Search for the cell housing the specified text and yield its (x, y) center coordinate. 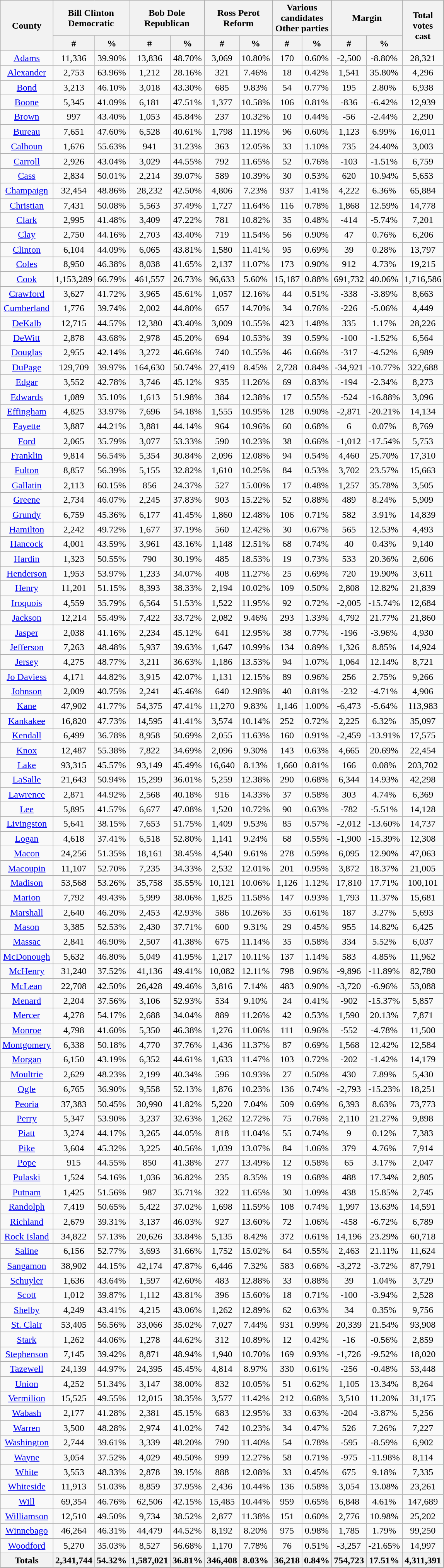
252 (287, 721)
Monroe (27, 1030)
36.78% (111, 736)
-8.59% (384, 1443)
53.90% (111, 1118)
1,323 (73, 559)
18,161 (149, 853)
3,915 (149, 677)
McDonough (27, 957)
334 (349, 942)
5,430 (423, 1074)
93,315 (73, 765)
5,632 (73, 957)
15.60% (255, 1295)
7,914 (423, 1148)
41.16% (111, 632)
5,256 (423, 1413)
12.72% (255, 1118)
363 (222, 146)
1,676 (73, 146)
3,211 (149, 662)
46.10% (111, 87)
41.72% (111, 294)
15,299 (149, 780)
975 (287, 1531)
10.26% (255, 912)
8,871 (149, 1354)
0.44% (317, 117)
6,095 (349, 853)
23.29% (384, 1236)
6,104 (73, 250)
Morgan (27, 1060)
Lawrence (27, 794)
51.15% (111, 588)
Fulton (27, 471)
1,580 (222, 250)
2,606 (423, 559)
47.51% (187, 102)
34.33% (187, 868)
76 (287, 1546)
-9,896 (349, 971)
3,702 (349, 471)
43.04% (111, 161)
52.70% (111, 868)
1,089 (73, 397)
51.75% (187, 824)
18,020 (423, 1354)
41.82% (187, 1104)
33.84% (187, 1236)
LaSalle (27, 780)
21.27% (384, 1118)
6,789 (423, 1222)
3,574 (222, 721)
187 (349, 912)
12.16% (255, 294)
7,422 (149, 618)
3,137 (149, 1222)
DeKalb (27, 323)
2,841 (73, 942)
16,011 (423, 132)
2,241 (149, 692)
50.94% (111, 780)
0.95% (317, 868)
21.77% (384, 618)
8.45% (255, 367)
1,436 (222, 1045)
Macon (27, 853)
3.27% (384, 912)
2,728 (287, 367)
5,220 (222, 1104)
48.48% (111, 647)
10.58% (255, 102)
4.61% (384, 1501)
1,186 (222, 662)
39.61% (111, 1443)
9.61% (255, 853)
55.38% (111, 750)
-16.88% (384, 397)
12.48% (255, 515)
37.95% (187, 1487)
582 (349, 515)
Calhoun (27, 146)
43.16% (187, 544)
1,868 (349, 205)
5,753 (423, 441)
11.38% (255, 1516)
1,146 (287, 706)
6,446 (222, 1266)
3.91% (384, 515)
25.70% (384, 456)
8.20% (255, 1531)
9.30% (255, 750)
856 (149, 485)
41.95% (187, 957)
2,204 (73, 1001)
Effingham (27, 411)
-1.52% (384, 338)
44.21% (111, 426)
5,155 (149, 471)
40.56% (187, 1148)
41.60% (111, 1030)
14,134 (423, 411)
11.59% (255, 1207)
90 (287, 809)
4,540 (222, 853)
10.80% (255, 58)
997 (73, 117)
10.98% (384, 1516)
1,727 (222, 205)
-204 (349, 1413)
35.03% (111, 1546)
8.03% (255, 1560)
2,214 (149, 176)
52.77% (111, 1251)
75 (287, 1118)
County (27, 26)
1.00% (317, 706)
Logan (27, 839)
15.00% (255, 485)
White (27, 1472)
6,338 (73, 1045)
19.90% (384, 573)
8.24% (384, 500)
Pulaski (27, 1178)
37,383 (73, 1104)
37.71% (187, 927)
2,776 (349, 1516)
-0.56% (384, 1339)
17,575 (423, 736)
2,009 (73, 692)
3,505 (423, 485)
3,510 (349, 1399)
3,225 (149, 1148)
12.53% (384, 529)
6,499 (73, 736)
-4.78% (384, 1030)
47 (349, 235)
14.93% (384, 780)
143 (287, 750)
11.42% (255, 1399)
8.13% (255, 765)
-2,005 (349, 603)
Hancock (27, 544)
Margin (367, 18)
10,121 (222, 883)
42.14% (111, 353)
560 (222, 529)
33.97% (111, 411)
17.71% (384, 883)
-782 (349, 809)
1.09% (317, 1192)
37.49% (187, 205)
41.77% (111, 706)
28,232 (149, 190)
85 (287, 824)
35.10% (111, 397)
12.27% (255, 1457)
-3,257 (349, 1546)
38,902 (73, 1266)
1.33% (317, 618)
44.09% (111, 250)
11.64% (255, 205)
40.61% (187, 132)
46.07% (111, 500)
Perry (27, 1118)
21,005 (423, 868)
46.31% (111, 1531)
48.33% (111, 1472)
527 (222, 485)
5,347 (73, 1118)
-3,720 (349, 986)
322 (222, 1192)
45.57% (111, 765)
87,791 (423, 1266)
596 (222, 1074)
346,408 (222, 1560)
379 (349, 1148)
14,997 (423, 1546)
3,009 (222, 323)
2,194 (222, 588)
11.41% (255, 250)
9,898 (423, 1118)
12,308 (423, 839)
45.20% (187, 338)
4,311,391 (423, 1560)
14,179 (423, 1060)
Kankakee (27, 721)
7,335 (423, 1472)
11.27% (255, 573)
2,436 (222, 1487)
38.06% (187, 897)
51.53% (187, 603)
423 (287, 323)
41.28% (111, 1413)
212 (287, 1399)
11.14% (255, 942)
24,139 (73, 1369)
1,112 (149, 1295)
3,887 (73, 426)
45.61% (187, 294)
-338 (349, 294)
Bill ClintonDemocratic (91, 18)
69,354 (73, 1501)
Pope (27, 1163)
9.31% (255, 927)
-6.96% (384, 986)
36.82% (187, 1178)
12.89% (255, 1310)
Macoupin (27, 868)
4,770 (149, 1045)
41.09% (111, 102)
3,729 (423, 1280)
53,088 (423, 986)
51.35% (111, 853)
Adams (27, 58)
8,114 (423, 1457)
-0.48% (384, 1369)
277 (222, 1163)
2,955 (73, 353)
Totals (27, 1560)
46.03% (187, 1222)
13,836 (149, 58)
-902 (349, 1001)
26,428 (149, 986)
44.52% (187, 1531)
Bureau (27, 132)
335 (349, 323)
10.94% (384, 176)
-21.65% (384, 1546)
15.02% (255, 1251)
Shelby (27, 1310)
533 (349, 559)
8.63% (384, 1104)
4,792 (349, 618)
2,113 (73, 485)
3,018 (149, 87)
32.82% (187, 471)
Various candidatesOther parties (302, 18)
10.70% (255, 1354)
2,065 (73, 441)
1,677 (149, 529)
6,848 (349, 1501)
4,806 (222, 190)
14,196 (349, 1236)
18,251 (423, 1089)
0.12% (384, 1133)
44.57% (111, 323)
Hardin (27, 559)
8,950 (73, 264)
Vermilion (27, 1399)
45.49% (187, 765)
95 (287, 250)
McHenry (27, 971)
20.13% (384, 1015)
50.01% (111, 176)
8.42% (255, 1236)
54.18% (187, 411)
912 (349, 264)
7.89% (384, 1074)
30.84% (187, 456)
6,344 (349, 780)
11.40% (255, 1443)
24 (287, 1001)
11.63% (255, 736)
147 (287, 897)
12,380 (149, 323)
0.89% (317, 647)
99,250 (423, 1531)
1,212 (149, 73)
2,047 (423, 1163)
18.37% (384, 868)
93,149 (149, 765)
-317 (349, 353)
3,872 (349, 868)
2.75% (384, 677)
589 (222, 176)
3,385 (73, 927)
3,213 (73, 87)
44.05% (187, 1133)
3,077 (149, 441)
4,222 (349, 190)
34.04% (187, 1015)
2,110 (349, 1118)
35,758 (149, 883)
10.39% (255, 176)
164,630 (149, 367)
8,273 (423, 382)
42 (287, 1015)
42.07% (187, 677)
13.60% (255, 1222)
36.90% (111, 1089)
Clinton (27, 250)
8,192 (222, 1531)
48.77% (111, 662)
11,107 (73, 868)
1,776 (73, 308)
Jackson (27, 618)
5,693 (423, 912)
49.55% (111, 1399)
44.97% (111, 1369)
2,381 (149, 1413)
47.60% (111, 132)
96 (287, 132)
3,029 (149, 161)
52.80% (187, 839)
43.19% (111, 1060)
44.16% (111, 235)
1,590 (349, 1015)
87 (287, 1045)
47.08% (187, 809)
0.98% (317, 1531)
1,217 (222, 957)
12.51% (255, 544)
-3.87% (384, 1413)
-6.72% (384, 1222)
5,345 (73, 102)
-595 (349, 1443)
11,336 (73, 58)
56 (287, 235)
3,577 (222, 1399)
6,425 (423, 927)
0.35% (384, 1310)
51.34% (111, 1383)
3,274 (73, 1133)
1,524 (73, 1178)
43.06% (187, 1310)
203,702 (423, 765)
657 (222, 308)
47,902 (73, 706)
2,926 (73, 161)
Stark (27, 1339)
-4.52% (384, 353)
25 (287, 573)
2,245 (149, 500)
2,640 (73, 912)
586 (222, 912)
24.40% (384, 146)
9,734 (149, 1516)
53.26% (111, 883)
2,974 (149, 1428)
43.41% (111, 1310)
11.06% (255, 1030)
685 (222, 87)
48.70% (187, 58)
16,820 (73, 721)
116 (287, 205)
2,995 (73, 220)
735 (349, 146)
2,871 (73, 794)
18.53% (255, 559)
14,778 (423, 205)
37.41% (111, 839)
5,135 (222, 1236)
Lake (27, 765)
13.07% (255, 1148)
Cook (27, 279)
173 (287, 264)
Johnson (27, 692)
46.20% (111, 912)
50.74% (187, 367)
14,924 (423, 647)
290 (287, 780)
640 (222, 692)
312 (222, 1339)
1,141 (222, 839)
44.06% (111, 1339)
21,839 (423, 588)
438 (349, 1192)
10.96% (255, 426)
-15.23% (384, 1089)
62,506 (149, 1501)
1,057 (222, 294)
888 (222, 1472)
Massac (27, 942)
955 (349, 927)
Woodford (27, 1546)
39.87% (111, 1295)
6,156 (73, 1251)
999 (222, 1457)
6,150 (73, 1060)
38.00% (187, 1383)
12.11% (255, 971)
4.76% (384, 1148)
Rock Island (27, 1236)
7,227 (423, 1428)
Pike (27, 1148)
28,226 (423, 323)
47.41% (187, 706)
44,479 (149, 1531)
41.57% (111, 809)
50.45% (111, 1104)
13.34% (384, 1383)
65 (349, 1163)
408 (222, 573)
51 (287, 1383)
489 (349, 500)
7,027 (222, 1325)
3,604 (73, 1148)
6,902 (423, 1443)
2,430 (149, 927)
-3.89% (384, 294)
17.34% (384, 1178)
10.25% (255, 471)
14,737 (423, 824)
20.36% (384, 559)
43.64% (111, 1280)
1,123 (349, 132)
-2,459 (349, 736)
6,528 (149, 132)
46.90% (111, 942)
Scott (27, 1295)
147,689 (423, 1501)
8,769 (423, 426)
6,369 (423, 794)
935 (222, 382)
889 (222, 1015)
2,137 (222, 264)
48.28% (111, 1428)
7,792 (73, 897)
5,909 (423, 500)
42,174 (149, 1266)
4,906 (423, 692)
987 (149, 1192)
15,525 (73, 1399)
15,187 (287, 279)
60,718 (423, 1236)
10.05% (255, 1383)
35.80% (384, 73)
1.10% (317, 146)
8,859 (149, 1487)
Tazewell (27, 1369)
0.43% (384, 544)
12,510 (73, 1516)
45.15% (187, 1413)
12,015 (149, 1399)
Mercer (27, 1015)
Edgar (27, 382)
600 (222, 927)
12,715 (73, 323)
1,039 (222, 1148)
8,721 (423, 662)
9,558 (149, 1089)
11.54% (255, 235)
-8.80% (384, 58)
0.28% (384, 250)
Fayette (27, 426)
41.02% (187, 1428)
92 (287, 603)
Douglas (27, 353)
9 (349, 1133)
Brown (27, 117)
51.98% (187, 397)
-4.71% (384, 692)
2,703 (149, 235)
33,066 (149, 1325)
56.56% (111, 1325)
St. Clair (27, 1325)
55 (287, 1133)
2,242 (73, 529)
45.84% (187, 117)
5,937 (149, 647)
10.53% (255, 338)
34.69% (187, 750)
256 (349, 677)
113,983 (423, 706)
Piatt (27, 1133)
12,214 (73, 618)
Henry (27, 588)
2,507 (149, 942)
3,265 (149, 1133)
2,805 (423, 1178)
49.72% (111, 529)
1,036 (149, 1178)
0.54% (317, 456)
12.98% (255, 692)
45.36% (111, 515)
14,839 (423, 515)
32,454 (73, 190)
-2,500 (349, 58)
17,810 (349, 883)
24,256 (73, 853)
Will (27, 1501)
-414 (349, 220)
Menard (27, 1001)
526 (349, 1428)
Total votes cast (423, 26)
683 (222, 1413)
Bob DoleRepublican (167, 18)
12,584 (423, 1045)
41.45% (187, 515)
1,425 (73, 1192)
4,460 (349, 456)
1,326 (349, 647)
14.70% (255, 308)
5,563 (149, 205)
8,857 (73, 471)
41.41% (187, 721)
3,106 (149, 1001)
89 (287, 677)
33.72% (187, 618)
2,688 (149, 1015)
12,939 (423, 102)
4,449 (423, 308)
964 (222, 426)
McLean (27, 986)
1,064 (349, 662)
4,171 (73, 677)
21,643 (73, 780)
-6,473 (349, 706)
2,082 (222, 618)
7,653 (149, 824)
5,259 (222, 780)
4,249 (73, 1310)
1,785 (349, 1531)
1,170 (222, 1546)
2,734 (73, 500)
22,454 (423, 750)
931 (287, 1325)
Sangamon (27, 1266)
53.33% (187, 441)
1.17% (384, 323)
1,698 (222, 1207)
941 (149, 146)
Mason (27, 927)
7,431 (73, 205)
52.53% (111, 927)
303 (349, 794)
1,053 (149, 117)
12.82% (384, 588)
44.17% (111, 1133)
10.11% (255, 957)
0.73% (317, 559)
44.80% (187, 308)
37.56% (111, 1001)
Cass (27, 176)
17,310 (423, 456)
51.56% (111, 1192)
Whiteside (27, 1487)
4,493 (423, 529)
10.06% (255, 883)
11.19% (255, 132)
31,240 (73, 971)
0.67% (317, 529)
0.08% (384, 765)
6,352 (149, 1060)
27,419 (222, 367)
38.15% (111, 824)
48.94% (187, 1354)
36.63% (187, 662)
10 (287, 117)
42.15% (187, 1501)
2,290 (423, 117)
2,199 (149, 1074)
2,750 (73, 235)
8,958 (149, 736)
28,321 (423, 58)
641 (222, 632)
2,859 (423, 1339)
37.83% (187, 500)
8,393 (149, 588)
25,202 (423, 1516)
293 (287, 618)
11,500 (423, 1030)
31,175 (423, 1399)
Marion (27, 897)
-10.77% (384, 367)
237 (222, 117)
39.15% (187, 1472)
7,651 (73, 132)
69 (287, 382)
0.65% (317, 1501)
27 (287, 1074)
1,409 (222, 824)
9.10% (255, 1001)
12,487 (73, 750)
23.57% (384, 471)
740 (222, 353)
590 (222, 441)
30.19% (187, 559)
54.16% (111, 1178)
3,552 (73, 382)
Union (27, 1383)
7,235 (149, 868)
8,527 (149, 1546)
111 (287, 1030)
20.69% (384, 750)
11.47% (255, 1060)
3,237 (149, 1118)
44 (287, 294)
927 (222, 1222)
1.48% (317, 323)
6,393 (349, 1104)
3,816 (222, 986)
14.82% (384, 927)
4,618 (73, 839)
694 (222, 338)
10.32% (255, 117)
2,834 (73, 176)
278 (287, 853)
1,876 (222, 1089)
43.59% (111, 544)
Franklin (27, 456)
1,377 (222, 102)
46.66% (187, 353)
3,611 (423, 573)
-524 (349, 397)
2,453 (149, 912)
1.79% (384, 1531)
60.15% (111, 485)
6.32% (384, 721)
742 (222, 1428)
38.35% (187, 1399)
3,003 (423, 146)
Stephenson (27, 1354)
56.68% (187, 1546)
46,264 (73, 1531)
47,063 (423, 853)
Crawford (27, 294)
41.48% (111, 220)
13.08% (384, 1487)
49.41% (187, 971)
2,808 (349, 588)
Wabash (27, 1413)
39.90% (111, 58)
137 (287, 957)
20,339 (349, 1325)
Alexander (27, 73)
798 (287, 971)
6,037 (423, 942)
4,559 (73, 603)
53,568 (73, 883)
-2,793 (349, 1089)
1,276 (222, 1030)
Williamson (27, 1516)
37.19% (187, 529)
45.32% (111, 1148)
134 (287, 647)
1.07% (317, 662)
2,629 (73, 1074)
Grundy (27, 515)
322,688 (423, 367)
7,145 (73, 1354)
-3,272 (349, 1266)
1,148 (222, 544)
41,136 (149, 971)
62 (287, 1310)
38.52% (187, 1516)
-15.37% (384, 1001)
35.55% (187, 883)
4,278 (73, 1015)
3,746 (149, 382)
2,745 (423, 1192)
3,693 (149, 1251)
9,814 (73, 456)
5,999 (149, 897)
4,930 (423, 632)
26.73% (187, 279)
719 (222, 235)
52.93% (187, 1001)
82,780 (423, 971)
9.46% (255, 618)
55.49% (111, 618)
8.85% (384, 647)
10.93% (255, 1074)
96,633 (222, 279)
40.34% (187, 1074)
47.87% (187, 1266)
6.36% (384, 190)
5.52% (384, 942)
4,814 (222, 1369)
10.99% (255, 647)
3.17% (384, 1163)
2,002 (149, 308)
36.81% (187, 1560)
-5.06% (384, 308)
792 (222, 161)
1,278 (149, 1339)
903 (222, 500)
Ogle (27, 1089)
54.32% (111, 1560)
8,264 (423, 1383)
6,181 (149, 102)
Clark (27, 220)
4,001 (73, 544)
3,500 (73, 1428)
1,997 (349, 1207)
-1.42% (384, 1060)
6,206 (423, 235)
32.63% (187, 1118)
-17.54% (384, 441)
36.01% (187, 780)
Hamilton (27, 529)
14,128 (423, 809)
14,595 (149, 721)
-34,921 (349, 367)
38.45% (187, 853)
54,375 (149, 706)
915 (73, 1163)
44.82% (111, 677)
160 (287, 736)
100,101 (423, 883)
170 (287, 58)
2,177 (73, 1413)
39.63% (187, 647)
0.99% (317, 1325)
850 (149, 1163)
10.02% (255, 588)
42,298 (423, 780)
6,677 (149, 809)
48.86% (111, 190)
Livingston (27, 824)
0.07% (384, 426)
35.02% (187, 1325)
54.17% (111, 1015)
36,218 (287, 1560)
-2,871 (349, 411)
4,215 (149, 1310)
37 (287, 794)
509 (287, 1104)
2,877 (222, 1516)
Iroquois (27, 603)
37.76% (187, 1045)
9.53% (255, 824)
691,732 (349, 279)
754,723 (349, 1560)
3,272 (149, 353)
-1,012 (349, 441)
7,201 (423, 220)
Ross PerotReform (238, 18)
1,541 (349, 73)
959 (287, 1501)
-9.52% (384, 1354)
5,641 (73, 824)
1,752 (222, 1251)
485 (222, 559)
11.04% (255, 1133)
5,895 (73, 809)
-3.96% (384, 632)
4,825 (73, 411)
12.15% (255, 677)
3,096 (423, 397)
66.79% (111, 279)
-13.60% (384, 824)
3,627 (73, 294)
-56 (349, 117)
9.18% (384, 1472)
DeWitt (27, 338)
2,341,744 (73, 1560)
42.93% (187, 912)
-226 (349, 308)
Moultrie (27, 1074)
1,555 (222, 411)
7.23% (255, 190)
235 (222, 1178)
43.68% (111, 338)
65,884 (423, 190)
128 (287, 411)
12.88% (255, 1280)
3,881 (149, 426)
0.62% (317, 1383)
31.23% (187, 146)
31.66% (187, 1251)
-6.42% (384, 102)
35.71% (187, 1192)
35.78% (384, 485)
3,961 (149, 544)
Coles (27, 264)
12,684 (423, 603)
6,989 (423, 353)
396 (222, 1295)
Greene (27, 500)
39.74% (111, 308)
Randolph (27, 1207)
-5.74% (384, 220)
372 (287, 1236)
1,012 (73, 1295)
46 (287, 353)
1,633 (222, 1060)
10.72% (255, 809)
11.95% (255, 603)
0.91% (317, 736)
Cumberland (27, 308)
39.31% (111, 1222)
9,266 (423, 677)
Saline (27, 1251)
40.06% (384, 279)
1,568 (349, 1045)
53.97% (111, 573)
1,587,021 (149, 1560)
1,131 (222, 677)
21.11% (384, 1251)
-3.94% (384, 1295)
Richland (27, 1222)
34.07% (187, 573)
1,105 (349, 1383)
2.80% (384, 87)
50.08% (111, 205)
1,520 (222, 809)
7,263 (73, 647)
Jersey (27, 662)
Marshall (27, 912)
48.23% (111, 1074)
2,679 (73, 1222)
19,215 (423, 264)
-975 (349, 1457)
41.65% (187, 264)
781 (222, 220)
6,177 (149, 515)
Wayne (27, 1457)
Schuyler (27, 1280)
Knox (27, 750)
-458 (349, 1222)
37.02% (187, 1207)
14,591 (423, 1207)
-202 (349, 1060)
10,082 (222, 971)
2,568 (149, 794)
Montgomery (27, 1045)
2,744 (73, 1443)
7,822 (149, 750)
-11.89% (384, 971)
48.20% (187, 1443)
Gallatin (27, 485)
-2,012 (349, 824)
-2.34% (384, 382)
1,825 (222, 897)
7.46% (255, 73)
4,296 (423, 73)
2,528 (423, 1295)
47.73% (111, 721)
488 (349, 1178)
10.89% (255, 1339)
9,756 (423, 1310)
10.14% (255, 721)
50.69% (187, 736)
9.24% (255, 839)
4,798 (73, 1030)
40.18% (187, 794)
11,962 (423, 957)
DuPage (27, 367)
7,419 (73, 1207)
Jefferson (27, 647)
4.73% (384, 264)
1,860 (222, 515)
42.60% (187, 1280)
39.97% (111, 367)
916 (222, 794)
12.05% (255, 146)
Champaign (27, 190)
Warren (27, 1428)
1,522 (222, 603)
937 (287, 190)
620 (349, 176)
Lee (27, 809)
49.46% (187, 986)
13.53% (255, 662)
44.15% (111, 1266)
8,038 (149, 264)
21,860 (423, 618)
6.99% (384, 132)
20,626 (149, 1236)
-16 (349, 1339)
1.41% (317, 190)
14.33% (255, 794)
1,233 (149, 573)
-1.51% (384, 161)
720 (349, 573)
6,065 (149, 250)
2,234 (149, 632)
0.57% (317, 824)
11,913 (73, 1487)
Boone (27, 102)
2,753 (73, 73)
7,696 (149, 411)
Henderson (27, 573)
40.75% (111, 692)
30,990 (149, 1104)
56.54% (111, 456)
1,257 (349, 485)
12.59% (384, 205)
1,647 (222, 647)
5,653 (423, 176)
Kane (27, 706)
-103 (349, 161)
7.14% (255, 986)
-5.51% (384, 809)
7.32% (255, 1266)
9,140 (423, 544)
8.97% (255, 1369)
Kendall (27, 736)
Winnebago (27, 1531)
-20.21% (384, 411)
1.04% (384, 1280)
5,350 (149, 1030)
43.30% (187, 87)
-232 (349, 692)
-256 (349, 1369)
330 (287, 1369)
49.43% (111, 897)
50.65% (111, 1207)
Peoria (27, 1104)
44.14% (187, 426)
1,126 (287, 883)
50.18% (111, 1045)
44.61% (187, 1060)
6,938 (423, 87)
1,716,586 (423, 279)
103 (287, 1060)
13.63% (384, 1207)
Putnam (27, 1192)
461,557 (149, 279)
11,270 (222, 706)
Carroll (27, 161)
45.46% (187, 692)
2,055 (222, 736)
4,029 (149, 1457)
-2.44% (384, 117)
21.54% (384, 1325)
818 (222, 1133)
73,773 (423, 1104)
-836 (349, 102)
3,409 (149, 220)
Madison (27, 883)
1,793 (349, 897)
169 (287, 1354)
-1,900 (349, 839)
15.22% (255, 500)
7,383 (423, 1133)
430 (349, 1074)
-194 (349, 382)
1,636 (73, 1280)
-15.39% (384, 839)
53,448 (423, 1369)
17.51% (384, 1560)
12.14% (384, 662)
7.78% (255, 1546)
6,518 (149, 839)
6 (349, 426)
5.60% (255, 279)
39.42% (111, 1354)
1,798 (222, 132)
Ford (27, 441)
22,708 (73, 986)
-3.72% (384, 1266)
23,261 (423, 1487)
42.78% (111, 382)
1,610 (222, 471)
0.47% (317, 1428)
8,663 (423, 294)
38.33% (187, 588)
5,270 (73, 1546)
16,640 (222, 765)
53,405 (73, 1325)
15,681 (423, 897)
6,765 (73, 1089)
3,965 (149, 294)
321 (222, 73)
44.62% (187, 1339)
5,354 (149, 456)
534 (222, 1001)
34,822 (73, 1236)
Bond (27, 87)
8.35% (255, 1178)
565 (349, 529)
1,153,289 (73, 279)
10.95% (255, 411)
Clay (27, 235)
24.37% (187, 485)
11,201 (73, 588)
Washington (27, 1443)
10.82% (255, 220)
11.20% (384, 1399)
-15.74% (384, 603)
4.74% (384, 794)
1.14% (317, 957)
7,871 (423, 1015)
51.03% (111, 1487)
2,463 (349, 1251)
12.90% (384, 853)
11.07% (255, 264)
Jasper (27, 632)
46.76% (111, 1501)
129,709 (73, 367)
63.96% (111, 73)
11,624 (423, 1251)
52.13% (187, 1089)
5,857 (423, 1001)
2,978 (149, 338)
-552 (349, 1030)
-13.91% (384, 736)
15,663 (423, 471)
5,422 (149, 1207)
4,252 (73, 1383)
1,940 (222, 1354)
13.49% (255, 1163)
3,069 (222, 58)
3,147 (149, 1383)
55.63% (111, 146)
29 (287, 927)
Christian (27, 205)
7.44% (255, 1325)
201 (287, 868)
2,532 (222, 868)
4.85% (384, 957)
-196 (349, 632)
1,660 (287, 765)
Edwards (27, 397)
47.22% (187, 220)
4,275 (73, 662)
1,597 (149, 1280)
195 (349, 87)
50.55% (111, 559)
11.58% (255, 897)
-11.98% (384, 1457)
384 (222, 397)
2,038 (73, 632)
57.13% (111, 1236)
60 (287, 426)
166 (349, 765)
3,553 (73, 1472)
44.92% (111, 794)
2,225 (349, 721)
45.45% (187, 1369)
Jo Daviess (27, 677)
15,485 (222, 1501)
56.39% (111, 471)
64 (287, 1251)
72 (287, 1222)
7.04% (255, 1104)
3,339 (149, 1443)
0.83% (317, 382)
7.26% (384, 1428)
151 (287, 1516)
1,613 (149, 397)
-5.64% (384, 706)
4,665 (349, 750)
39.07% (187, 176)
12.01% (255, 868)
0.41% (317, 1001)
832 (222, 1383)
1.12% (317, 883)
28.16% (187, 73)
5,049 (149, 957)
-1,726 (349, 1354)
15.85% (384, 1192)
13,797 (423, 250)
58 (287, 1457)
46.80% (111, 957)
1,953 (73, 573)
93,908 (423, 1325)
35,097 (423, 721)
24,395 (149, 1369)
109 (287, 588)
108 (287, 1207)
